Find where the given text appears and provide that cell's center as (X, Y) coordinate. 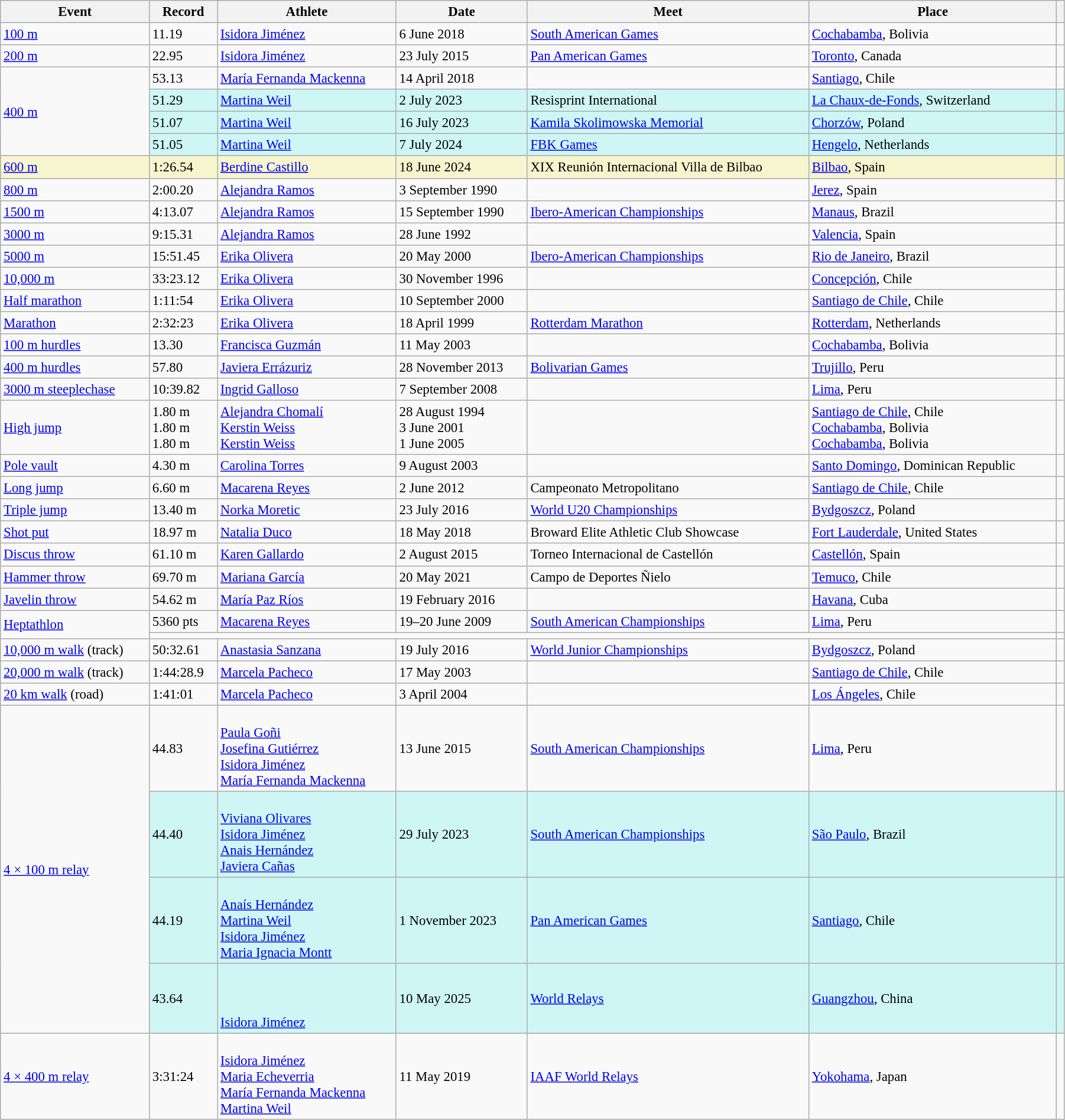
20 km walk (road) (75, 694)
3 April 2004 (462, 694)
Javiera Errázuriz (307, 367)
Trujillo, Peru (933, 367)
10,000 m (75, 278)
Javelin throw (75, 599)
Half marathon (75, 301)
Paula GoñiJosefina GutiérrezIsidora JiménezMaría Fernanda Mackenna (307, 748)
Toronto, Canada (933, 56)
María Paz Ríos (307, 599)
13.30 (183, 345)
Heptathlon (75, 624)
Hengelo, Netherlands (933, 145)
400 m hurdles (75, 367)
2 June 2012 (462, 488)
Yokohama, Japan (933, 1077)
Campeonato Metropolitano (668, 488)
10 September 2000 (462, 301)
50:32.61 (183, 650)
28 November 2013 (462, 367)
100 m hurdles (75, 345)
Kamila Skolimowska Memorial (668, 123)
Pole vault (75, 466)
Marathon (75, 323)
Temuco, Chile (933, 577)
Torneo Internacional de Castellón (668, 555)
13 June 2015 (462, 748)
20,000 m walk (track) (75, 672)
1.80 m1.80 m 1.80 m (183, 428)
28 August 19943 June 20011 June 2005 (462, 428)
200 m (75, 56)
15 September 1990 (462, 212)
7 September 2008 (462, 389)
14 April 2018 (462, 79)
Meet (668, 12)
1:41:01 (183, 694)
FBK Games (668, 145)
Discus throw (75, 555)
18 June 2024 (462, 167)
51.07 (183, 123)
3:31:24 (183, 1077)
South American Games (668, 34)
4 × 100 m relay (75, 869)
10 May 2025 (462, 999)
Concepción, Chile (933, 278)
São Paulo, Brazil (933, 835)
4.30 m (183, 466)
Guangzhou, China (933, 999)
43.64 (183, 999)
11 May 2019 (462, 1077)
Bolivarian Games (668, 367)
World Relays (668, 999)
Valencia, Spain (933, 234)
Los Ángeles, Chile (933, 694)
28 June 1992 (462, 234)
23 July 2016 (462, 510)
Rio de Janeiro, Brazil (933, 256)
La Chaux-de-Fonds, Switzerland (933, 100)
57.80 (183, 367)
800 m (75, 190)
18.97 m (183, 533)
44.19 (183, 921)
4 × 400 m relay (75, 1077)
1:26.54 (183, 167)
Natalia Duco (307, 533)
Alejandra ChomalíKerstin WeissKerstin Weiss (307, 428)
69.70 m (183, 577)
9:15.31 (183, 234)
7 July 2024 (462, 145)
18 April 1999 (462, 323)
29 July 2023 (462, 835)
3000 m (75, 234)
Anastasia Sanzana (307, 650)
Havana, Cuba (933, 599)
3 September 1990 (462, 190)
1 November 2023 (462, 921)
Fort Lauderdale, United States (933, 533)
10:39.82 (183, 389)
11 May 2003 (462, 345)
30 November 1996 (462, 278)
Event (75, 12)
51.05 (183, 145)
13.40 m (183, 510)
61.10 m (183, 555)
Isidora JiménezMaria EcheverriaMaría Fernanda MackennaMartina Weil (307, 1077)
María Fernanda Mackenna (307, 79)
5000 m (75, 256)
20 May 2021 (462, 577)
Record (183, 12)
2 July 2023 (462, 100)
Shot put (75, 533)
Rotterdam, Netherlands (933, 323)
Bilbao, Spain (933, 167)
19 July 2016 (462, 650)
Athlete (307, 12)
Long jump (75, 488)
2:00.20 (183, 190)
Resisprint International (668, 100)
Jerez, Spain (933, 190)
Mariana García (307, 577)
Francisca Guzmán (307, 345)
World U20 Championships (668, 510)
Campo de Deportes Ñielo (668, 577)
Chorzów, Poland (933, 123)
1:44:28.9 (183, 672)
15:51.45 (183, 256)
Castellón, Spain (933, 555)
High jump (75, 428)
Manaus, Brazil (933, 212)
44.83 (183, 748)
Date (462, 12)
10,000 m walk (track) (75, 650)
20 May 2000 (462, 256)
53.13 (183, 79)
19 February 2016 (462, 599)
Carolina Torres (307, 466)
Ingrid Galloso (307, 389)
19–20 June 2009 (462, 621)
44.40 (183, 835)
Hammer throw (75, 577)
1:11:54 (183, 301)
1500 m (75, 212)
54.62 m (183, 599)
Viviana OlivaresIsidora JiménezAnais HernándezJaviera Cañas (307, 835)
4:13.07 (183, 212)
Anaís HernándezMartina WeilIsidora JiménezMaria Ignacia Montt (307, 921)
2:32:23 (183, 323)
22.95 (183, 56)
18 May 2018 (462, 533)
100 m (75, 34)
51.29 (183, 100)
5360 pts (183, 621)
6.60 m (183, 488)
Santo Domingo, Dominican Republic (933, 466)
400 m (75, 112)
Triple jump (75, 510)
Santiago de Chile, ChileCochabamba, BoliviaCochabamba, Bolivia (933, 428)
3000 m steeplechase (75, 389)
Berdine Castillo (307, 167)
IAAF World Relays (668, 1077)
Rotterdam Marathon (668, 323)
17 May 2003 (462, 672)
16 July 2023 (462, 123)
World Junior Championships (668, 650)
Place (933, 12)
2 August 2015 (462, 555)
600 m (75, 167)
Norka Moretic (307, 510)
9 August 2003 (462, 466)
Karen Gallardo (307, 555)
XIX Reunión Internacional Villa de Bilbao (668, 167)
Broward Elite Athletic Club Showcase (668, 533)
33:23.12 (183, 278)
11.19 (183, 34)
23 July 2015 (462, 56)
6 June 2018 (462, 34)
